Return the (x, y) coordinate for the center point of the cell that contains the specified text.  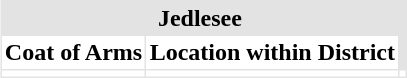
Location within District (272, 52)
Jedlesee (200, 18)
Coat of Arms (74, 52)
